Return [x, y] of the center of cell containing provided text 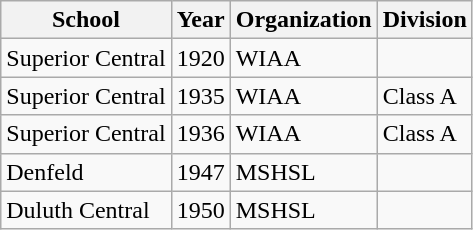
1947 [200, 172]
Duluth Central [86, 210]
School [86, 20]
Division [424, 20]
1936 [200, 134]
Organization [304, 20]
1950 [200, 210]
Year [200, 20]
Denfeld [86, 172]
1935 [200, 96]
1920 [200, 58]
